Extract the [X, Y] coordinate from the center of the cell holding the provided text.  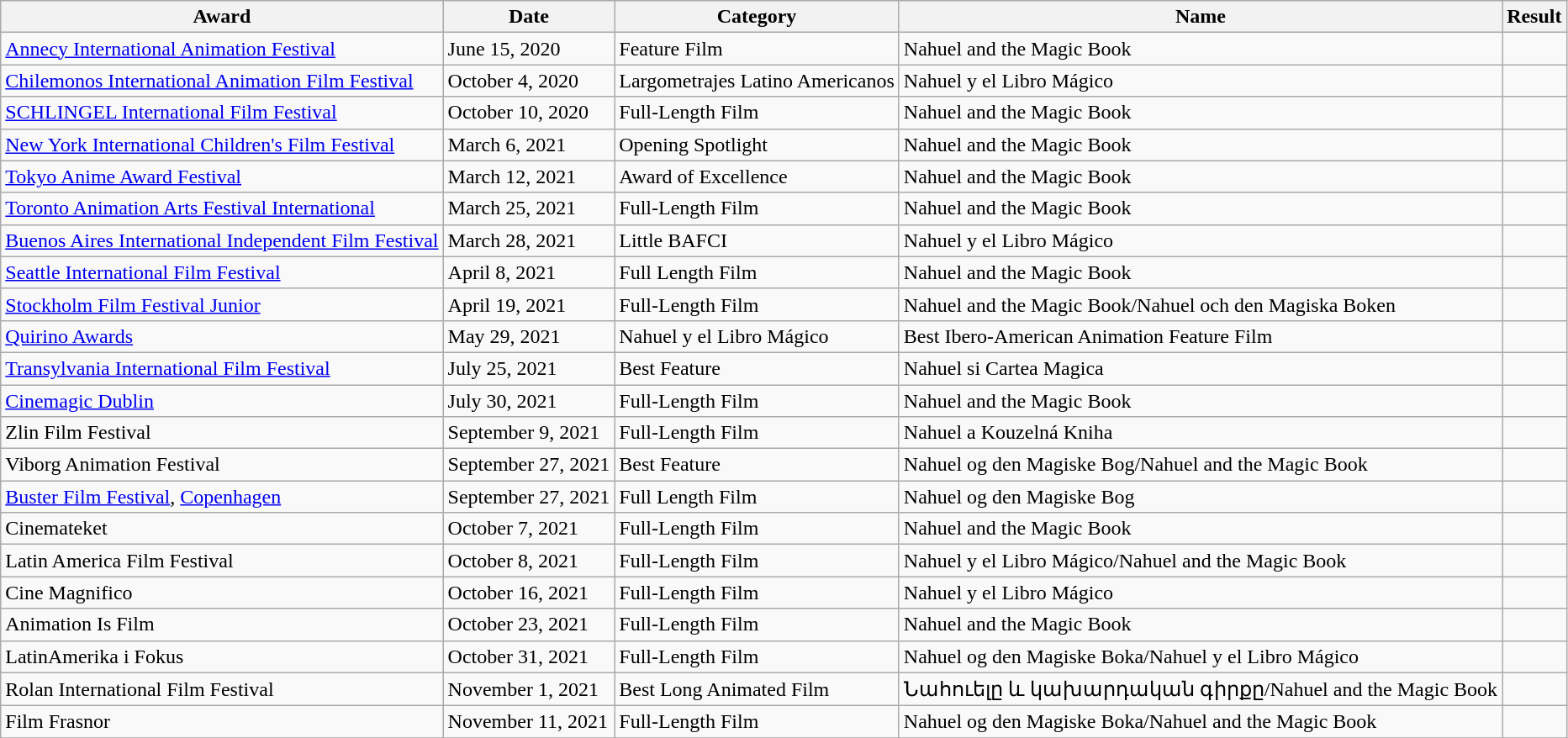
New York International Children's Film Festival [222, 145]
Opening Spotlight [757, 145]
Nahuel og den Magiske Bog/Nahuel and the Magic Book [1201, 465]
April 8, 2021 [529, 272]
June 15, 2020 [529, 49]
July 30, 2021 [529, 401]
October 16, 2021 [529, 593]
Nahuel a Kouzelná Kniha [1201, 433]
Transylvania International Film Festival [222, 368]
Stockholm Film Festival Junior [222, 304]
Film Frasnor [222, 722]
Largometrajes Latino Americanos [757, 81]
October 8, 2021 [529, 561]
Nahuel og den Magiske Boka/Nahuel y el Libro Mágico [1201, 656]
Annecy International Animation Festival [222, 49]
SCHLINGEL International Film Festival [222, 113]
Nahuel si Cartea Magica [1201, 368]
March 12, 2021 [529, 177]
Little BAFCI [757, 240]
November 1, 2021 [529, 689]
October 23, 2021 [529, 625]
Cinemagic Dublin [222, 401]
Seattle International Film Festival [222, 272]
Nahuel og den Magiske Boka/Nahuel and the Magic Book [1201, 722]
Buster Film Festival, Copenhagen [222, 497]
November 11, 2021 [529, 722]
Result [1534, 17]
Nahuel og den Magiske Bog [1201, 497]
Category [757, 17]
October 10, 2020 [529, 113]
Name [1201, 17]
Best Ibero-American Animation Feature Film [1201, 336]
Nahuel and the Magic Book/Nahuel och den Magiska Boken [1201, 304]
Rolan International Film Festival [222, 689]
Cinemateket [222, 529]
Date [529, 17]
Latin America Film Festival [222, 561]
March 25, 2021 [529, 208]
July 25, 2021 [529, 368]
Toronto Animation Arts Festival International [222, 208]
Cine Magnifico [222, 593]
Award [222, 17]
September 9, 2021 [529, 433]
Chilemonos International Animation Film Festival [222, 81]
LatinAmerika i Fokus [222, 656]
March 28, 2021 [529, 240]
Quirino Awards [222, 336]
Best Long Animated Film [757, 689]
March 6, 2021 [529, 145]
May 29, 2021 [529, 336]
Buenos Aires International Independent Film Festival [222, 240]
Nahuel y el Libro Mágico/Nahuel and the Magic Book [1201, 561]
Tokyo Anime Award Festival [222, 177]
Viborg Animation Festival [222, 465]
April 19, 2021 [529, 304]
October 4, 2020 [529, 81]
Animation Is Film [222, 625]
Award of Excellence [757, 177]
October 31, 2021 [529, 656]
Feature Film [757, 49]
October 7, 2021 [529, 529]
Նահուելը և կախարդական գիրքը/Nahuel and the Magic Book [1201, 689]
Zlin Film Festival [222, 433]
